Detect which cell encompasses the target text, then output its (X, Y) center coordinate. 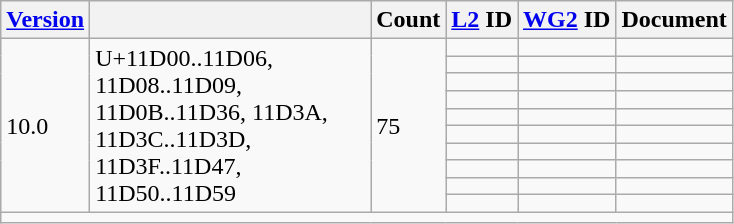
U+11D00..11D06, 11D08..11D09, 11D0B..11D36, 11D3A, 11D3C..11D3D, 11D3F..11D47, 11D50..11D59 (230, 126)
10.0 (46, 126)
L2 ID (482, 20)
WG2 ID (567, 20)
Version (46, 20)
Count (408, 20)
Document (674, 20)
75 (408, 126)
